Return (X, Y) of the center of cell containing provided text 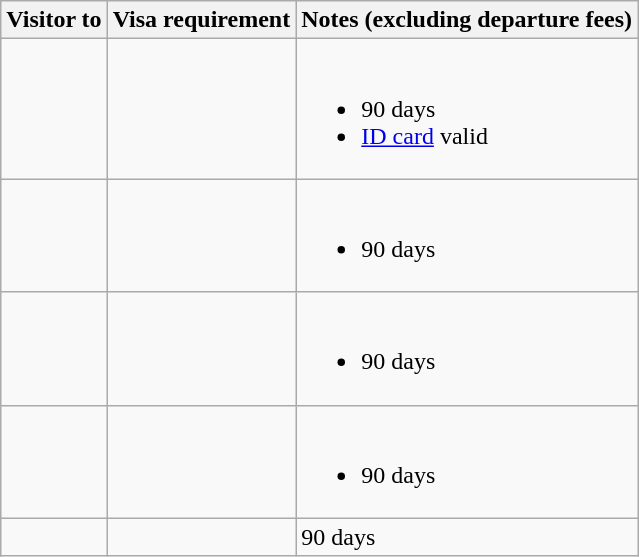
Visitor to (54, 20)
Visa requirement (202, 20)
90 daysID card valid (467, 109)
Notes (excluding departure fees) (467, 20)
